For the text-containing cell, return its midpoint in [x, y] coordinate format. 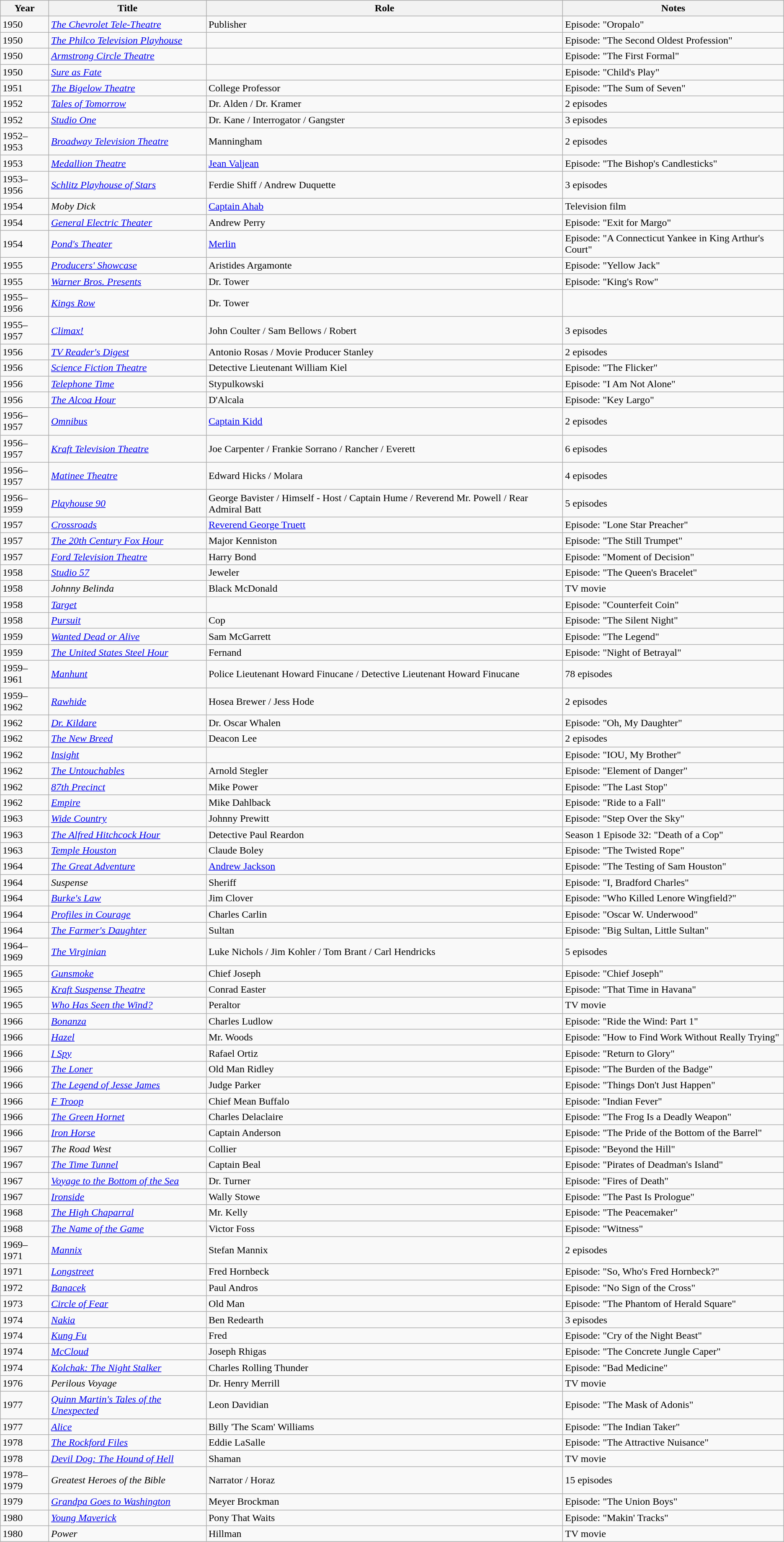
Chief Mean Buffalo [384, 1101]
1978–1979 [25, 1480]
1953 [25, 163]
Episode: "Lone Star Preacher" [673, 525]
Who Has Seen the Wind? [127, 1005]
Dr. Kane / Interrogator / Gangster [384, 120]
Merlin [384, 244]
Episode: "Oropalo" [673, 24]
The Loner [127, 1069]
The Name of the Game [127, 1229]
General Electric Theater [127, 223]
1959–1962 [25, 701]
Episode: "I, Bradford Charles" [673, 882]
Deacon Lee [384, 739]
Episode: "The Peacemaker" [673, 1213]
Dr. Turner [384, 1181]
Iron Horse [127, 1133]
Rawhide [127, 701]
Episode: "Element of Danger" [673, 771]
Perilous Voyage [127, 1384]
Billy 'The Scam' Williams [384, 1427]
Arnold Stegler [384, 771]
Episode: "Who Killed Lenore Wingfield?" [673, 898]
Reverend George Truett [384, 525]
1959–1961 [25, 674]
Episode: "The Testing of Sam Houston" [673, 867]
Longstreet [127, 1272]
Johnny Belinda [127, 589]
Jeweler [384, 573]
Episode: "Cry of the Night Beast" [673, 1335]
Leon Davidian [384, 1405]
Nakia [127, 1319]
Judge Parker [384, 1085]
1955–1957 [25, 330]
Episode: "Fires of Death" [673, 1181]
Episode: "Beyond the Hill" [673, 1149]
Cop [384, 621]
Episode: "Night of Betrayal" [673, 652]
Episode: "The Frog Is a Deadly Weapon" [673, 1117]
Victor Foss [384, 1229]
Episode: "The Flicker" [673, 368]
Episode: "I Am Not Alone" [673, 384]
Greatest Heroes of the Bible [127, 1480]
1971 [25, 1272]
Stefan Mannix [384, 1250]
Sultan [384, 930]
Andrew Perry [384, 223]
TV Reader's Digest [127, 352]
The Bigelow Theatre [127, 88]
Quinn Martin's Tales of the Unexpected [127, 1405]
Chief Joseph [384, 973]
Episode: "Counterfeit Coin" [673, 605]
Target [127, 605]
Major Kenniston [384, 541]
Paul Andros [384, 1288]
College Professor [384, 88]
Broadway Television Theatre [127, 142]
Episode: "The Mask of Adonis" [673, 1405]
Meyer Brockman [384, 1502]
Episode: "The Bishop's Candlesticks" [673, 163]
Voyage to the Bottom of the Sea [127, 1181]
Sam McGarrett [384, 636]
Dr. Alden / Dr. Kramer [384, 104]
McCloud [127, 1351]
Episode: "Oscar W. Underwood" [673, 914]
Episode: "Makin' Tracks" [673, 1518]
The Green Hornet [127, 1117]
Episode: "King's Row" [673, 282]
15 episodes [673, 1480]
Circle of Fear [127, 1304]
Ford Television Theatre [127, 557]
Mike Power [384, 787]
Fred [384, 1335]
Joseph Rhigas [384, 1351]
1979 [25, 1502]
Grandpa Goes to Washington [127, 1502]
Dr. Oscar Whalen [384, 723]
Role [384, 8]
1976 [25, 1384]
Shaman [384, 1459]
Episode: "Key Largo" [673, 400]
Pony That Waits [384, 1518]
87th Precinct [127, 787]
1952–1953 [25, 142]
Episode: "The Second Oldest Profession" [673, 40]
Episode: "So, Who's Fred Hornbeck?" [673, 1272]
Episode: "The Still Trumpet" [673, 541]
Episode: "IOU, My Brother" [673, 755]
Matinee Theatre [127, 476]
1956–1959 [25, 503]
Crossroads [127, 525]
Episode: "The Legend" [673, 636]
Mannix [127, 1250]
George Bavister / Himself - Host / Captain Hume / Reverend Mr. Powell / Rear Admiral Batt [384, 503]
Kolchak: The Night Stalker [127, 1367]
Year [25, 8]
Kraft Television Theatre [127, 448]
The Alcoa Hour [127, 400]
Charles Delaclaire [384, 1117]
Episode: "Child's Play" [673, 72]
Manhunt [127, 674]
Johnny Prewitt [384, 818]
Gunsmoke [127, 973]
Episode: "Oh, My Daughter" [673, 723]
I Spy [127, 1053]
Episode: "Big Sultan, Little Sultan" [673, 930]
Sure as Fate [127, 72]
Episode: "Moment of Decision" [673, 557]
Tales of Tomorrow [127, 104]
Empire [127, 802]
Claude Boley [384, 851]
Hillman [384, 1534]
Episode: "The Union Boys" [673, 1502]
Mr. Woods [384, 1037]
Wide Country [127, 818]
Detective Paul Reardon [384, 834]
1955–1956 [25, 303]
Moby Dick [127, 206]
The Road West [127, 1149]
Episode: "Step Over the Sky" [673, 818]
78 episodes [673, 674]
The 20th Century Fox Hour [127, 541]
Episode: "The Silent Night" [673, 621]
The Farmer's Daughter [127, 930]
1951 [25, 88]
The Virginian [127, 952]
Title [127, 8]
Episode: "The First Formal" [673, 56]
Episode: "A Connecticut Yankee in King Arthur's Court" [673, 244]
Episode: "Witness" [673, 1229]
Kung Fu [127, 1335]
Luke Nichols / Jim Kohler / Tom Brant / Carl Hendricks [384, 952]
Kraft Suspense Theatre [127, 989]
Aristides Argamonte [384, 266]
Young Maverick [127, 1518]
The Great Adventure [127, 867]
Episode: "The Pride of the Bottom of the Barrel" [673, 1133]
Charles Carlin [384, 914]
Episode: "The Indian Taker" [673, 1427]
Episode: "The Phantom of Herald Square" [673, 1304]
Episode: "The Burden of the Badge" [673, 1069]
6 episodes [673, 448]
Episode: "Ride the Wind: Part 1" [673, 1021]
The Rockford Files [127, 1443]
Stypulkowski [384, 384]
The Time Tunnel [127, 1165]
Joe Carpenter / Frankie Sorrano / Rancher / Everett [384, 448]
Television film [673, 206]
Publisher [384, 24]
Devil Dog: The Hound of Hell [127, 1459]
Old Man Ridley [384, 1069]
Peraltor [384, 1005]
Fred Hornbeck [384, 1272]
Studio One [127, 120]
Episode: "Return to Glory" [673, 1053]
Kings Row [127, 303]
Hazel [127, 1037]
Burke's Law [127, 898]
Power [127, 1534]
The Legend of Jesse James [127, 1085]
Ben Redearth [384, 1319]
Episode: "The Attractive Nuisance" [673, 1443]
Episode: "Bad Medicine" [673, 1367]
The Untouchables [127, 771]
Temple Houston [127, 851]
The Chevrolet Tele-Theatre [127, 24]
Episode: "That Time in Havana" [673, 989]
Episode: "Ride to a Fall" [673, 802]
Science Fiction Theatre [127, 368]
D'Alcala [384, 400]
Detective Lieutenant William Kiel [384, 368]
Episode: "The Past Is Prologue" [673, 1197]
Rafael Ortiz [384, 1053]
Antonio Rosas / Movie Producer Stanley [384, 352]
Narrator / Horaz [384, 1480]
Captain Anderson [384, 1133]
Banacek [127, 1288]
Episode: "Things Don't Just Happen" [673, 1085]
Episode: "How to Find Work Without Really Trying" [673, 1037]
Episode: "The Sum of Seven" [673, 88]
Collier [384, 1149]
Edward Hicks / Molara [384, 476]
Climax! [127, 330]
Captain Ahab [384, 206]
Episode: "The Twisted Rope" [673, 851]
Episode: "No Sign of the Cross" [673, 1288]
Andrew Jackson [384, 867]
The Philco Television Playhouse [127, 40]
Jim Clover [384, 898]
Episode: "Chief Joseph" [673, 973]
Black McDonald [384, 589]
Dr. Henry Merrill [384, 1384]
1973 [25, 1304]
1953–1956 [25, 184]
Mike Dahlback [384, 802]
Telephone Time [127, 384]
Episode: "Pirates of Deadman's Island" [673, 1165]
Ferdie Shiff / Andrew Duquette [384, 184]
Studio 57 [127, 573]
Medallion Theatre [127, 163]
The United States Steel Hour [127, 652]
Charles Ludlow [384, 1021]
Ironside [127, 1197]
Armstrong Circle Theatre [127, 56]
Harry Bond [384, 557]
Police Lieutenant Howard Finucane / Detective Lieutenant Howard Finucane [384, 674]
Playhouse 90 [127, 503]
Producers' Showcase [127, 266]
Omnibus [127, 422]
Alice [127, 1427]
The High Chaparral [127, 1213]
The Alfred Hitchcock Hour [127, 834]
Episode: "Yellow Jack" [673, 266]
Old Man [384, 1304]
Schlitz Playhouse of Stars [127, 184]
The New Breed [127, 739]
Conrad Easter [384, 989]
Eddie LaSalle [384, 1443]
Sheriff [384, 882]
Hosea Brewer / Jess Hode [384, 701]
Notes [673, 8]
Fernand [384, 652]
4 episodes [673, 476]
John Coulter / Sam Bellows / Robert [384, 330]
Pursuit [127, 621]
Profiles in Courage [127, 914]
Jean Valjean [384, 163]
Episode: "The Queen's Bracelet" [673, 573]
Bonanza [127, 1021]
Suspense [127, 882]
Charles Rolling Thunder [384, 1367]
Episode: "Exit for Margo" [673, 223]
1969–1971 [25, 1250]
F Troop [127, 1101]
Episode: "The Last Stop" [673, 787]
Episode: "The Concrete Jungle Caper" [673, 1351]
Pond's Theater [127, 244]
1972 [25, 1288]
Season 1 Episode 32: "Death of a Cop" [673, 834]
Insight [127, 755]
Captain Beal [384, 1165]
Manningham [384, 142]
1964–1969 [25, 952]
Wanted Dead or Alive [127, 636]
Captain Kidd [384, 422]
Wally Stowe [384, 1197]
Mr. Kelly [384, 1213]
Dr. Kildare [127, 723]
Episode: "Indian Fever" [673, 1101]
Warner Bros. Presents [127, 282]
